Scan for the cell matching the given text and deliver its (X, Y) coordinate at center. 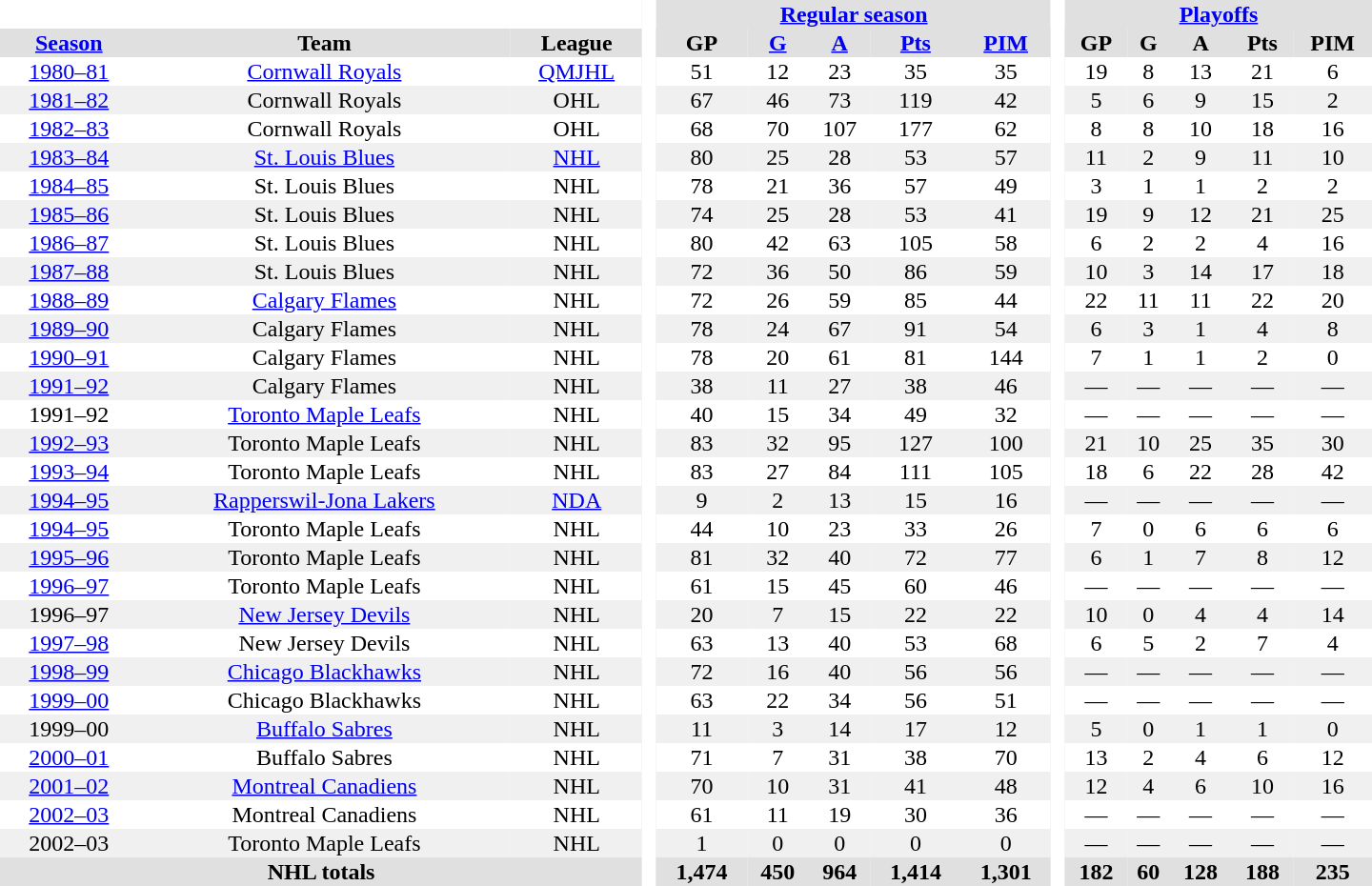
1,414 (917, 872)
58 (1006, 243)
91 (917, 329)
71 (701, 757)
62 (1006, 129)
QMJHL (576, 71)
77 (1006, 557)
73 (840, 100)
74 (701, 214)
1993–94 (69, 472)
450 (777, 872)
144 (1006, 357)
128 (1200, 872)
177 (917, 129)
33 (917, 529)
1983–84 (69, 157)
1982–83 (69, 129)
1986–87 (69, 243)
50 (840, 272)
84 (840, 472)
NDA (576, 500)
1981–82 (69, 100)
Rapperswil-Jona Lakers (325, 500)
1997–98 (69, 643)
86 (917, 272)
1980–81 (69, 71)
95 (840, 443)
1989–90 (69, 329)
2000–01 (69, 757)
Playoffs (1219, 14)
111 (917, 472)
85 (917, 300)
107 (840, 129)
1988–89 (69, 300)
League (576, 43)
182 (1096, 872)
1998–99 (69, 672)
1987–88 (69, 272)
24 (777, 329)
235 (1332, 872)
1984–85 (69, 186)
48 (1006, 786)
188 (1261, 872)
1985–86 (69, 214)
1990–91 (69, 357)
1,474 (701, 872)
964 (840, 872)
100 (1006, 443)
1,301 (1006, 872)
127 (917, 443)
1992–93 (69, 443)
Regular season (854, 14)
45 (840, 586)
2001–02 (69, 786)
NHL totals (321, 872)
Season (69, 43)
54 (1006, 329)
1995–96 (69, 557)
119 (917, 100)
Team (325, 43)
